Scan for the cell matching the given text and deliver its (x, y) coordinate at center. 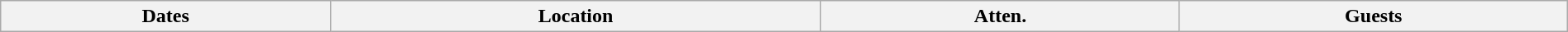
Dates (165, 16)
Atten. (1001, 16)
Location (576, 16)
Guests (1373, 16)
